Find where the given text appears and provide that cell's center as [x, y] coordinate. 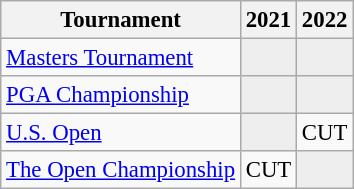
2021 [268, 20]
The Open Championship [121, 170]
Masters Tournament [121, 58]
PGA Championship [121, 95]
Tournament [121, 20]
U.S. Open [121, 133]
2022 [325, 20]
